Find where the given text appears and provide that cell's center as [x, y] coordinate. 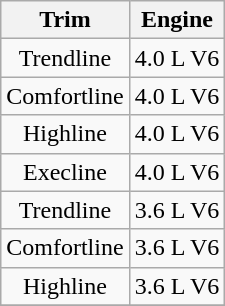
Execline [65, 172]
Trim [65, 20]
Engine [177, 20]
